Return [X, Y] of the center of cell containing provided text 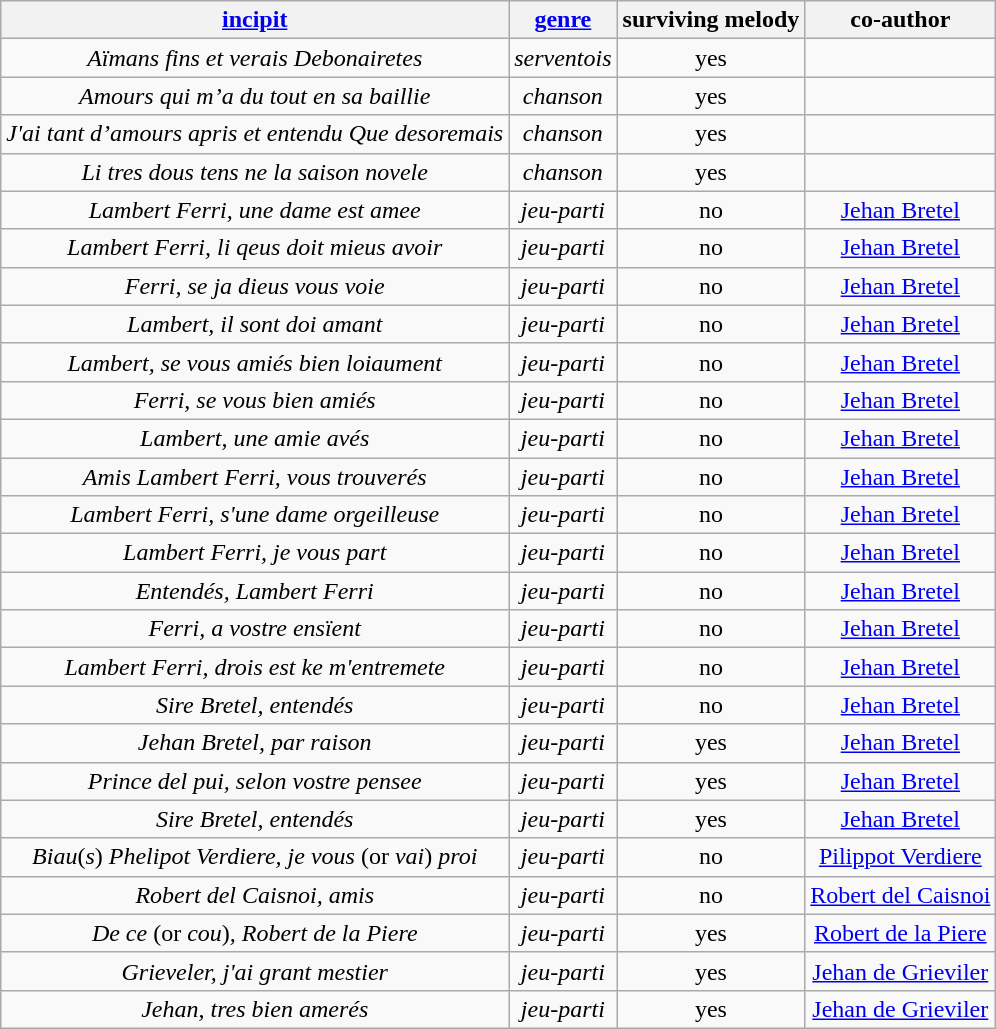
co-author [900, 20]
surviving melody [711, 20]
Biau(s) Phelipot Verdiere, je vous (or vai) proi [255, 857]
Aïmans fins et verais Debonairetes [255, 58]
Lambert Ferri, drois est ke m'entremete [255, 667]
Pilippot Verdiere [900, 857]
Lambert Ferri, li qeus doit mieus avoir [255, 248]
Lambert Ferri, je vous part [255, 553]
Prince del pui, selon vostre pensee [255, 781]
Lambert, il sont doi amant [255, 324]
Ferri, se ja dieus vous voie [255, 286]
Lambert, se vous amiés bien loiaument [255, 362]
De ce (or cou), Robert de la Piere [255, 933]
Lambert, une amie avés [255, 438]
Robert de la Piere [900, 933]
incipit [255, 20]
Lambert Ferri, une dame est amee [255, 210]
genre [563, 20]
J'ai tant d’amours apris et entendu Que desoremais [255, 134]
Ferri, a vostre ensïent [255, 629]
Lambert Ferri, s'une dame orgeilleuse [255, 515]
Amis Lambert Ferri, vous trouverés [255, 477]
Li tres dous tens ne la saison novele [255, 172]
Robert del Caisnoi [900, 895]
serventois [563, 58]
Grieveler, j'ai grant mestier [255, 971]
Jehan Bretel, par raison [255, 743]
Ferri, se vous bien amiés [255, 400]
Jehan, tres bien amerés [255, 1009]
Amours qui m’a du tout en sa baillie [255, 96]
Entendés, Lambert Ferri [255, 591]
Robert del Caisnoi, amis [255, 895]
